Scan for the cell matching the given text and deliver its [X, Y] coordinate at center. 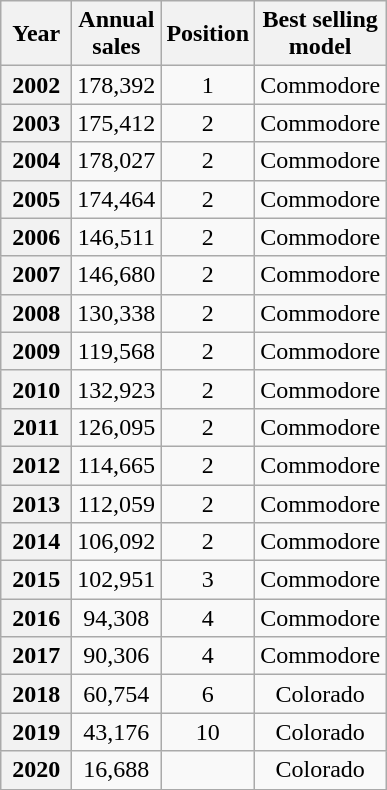
Position [208, 34]
Best selling model [320, 34]
90,306 [116, 656]
126,095 [116, 427]
16,688 [116, 770]
2012 [36, 465]
2010 [36, 389]
130,338 [116, 313]
60,754 [116, 694]
2016 [36, 618]
174,464 [116, 199]
2003 [36, 123]
106,092 [116, 542]
2007 [36, 275]
112,059 [116, 503]
2011 [36, 427]
2014 [36, 542]
2017 [36, 656]
114,665 [116, 465]
178,392 [116, 85]
2020 [36, 770]
175,412 [116, 123]
94,308 [116, 618]
10 [208, 732]
43,176 [116, 732]
146,511 [116, 237]
2015 [36, 580]
146,680 [116, 275]
132,923 [116, 389]
119,568 [116, 351]
2002 [36, 85]
6 [208, 694]
2009 [36, 351]
1 [208, 85]
178,027 [116, 161]
Annual sales [116, 34]
2004 [36, 161]
2005 [36, 199]
2019 [36, 732]
2006 [36, 237]
3 [208, 580]
2018 [36, 694]
2008 [36, 313]
Year [36, 34]
2013 [36, 503]
102,951 [116, 580]
